Extract the [x, y] coordinate from the center of the cell holding the provided text.  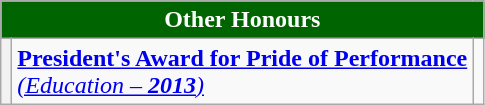
Other Honours [242, 20]
President's Award for Pride of Performance(Education – 2013) [242, 72]
